Output the (X, Y) coordinate of the center of the cell containing the given text.  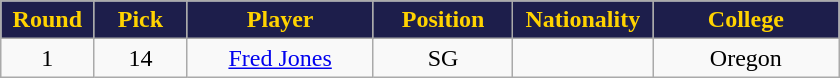
Fred Jones (280, 58)
Round (48, 20)
College (746, 20)
Player (280, 20)
SG (443, 58)
Position (443, 20)
Pick (140, 20)
1 (48, 58)
Nationality (583, 20)
Oregon (746, 58)
14 (140, 58)
